Locate the cell with the specified text and output its (x, y) center coordinate. 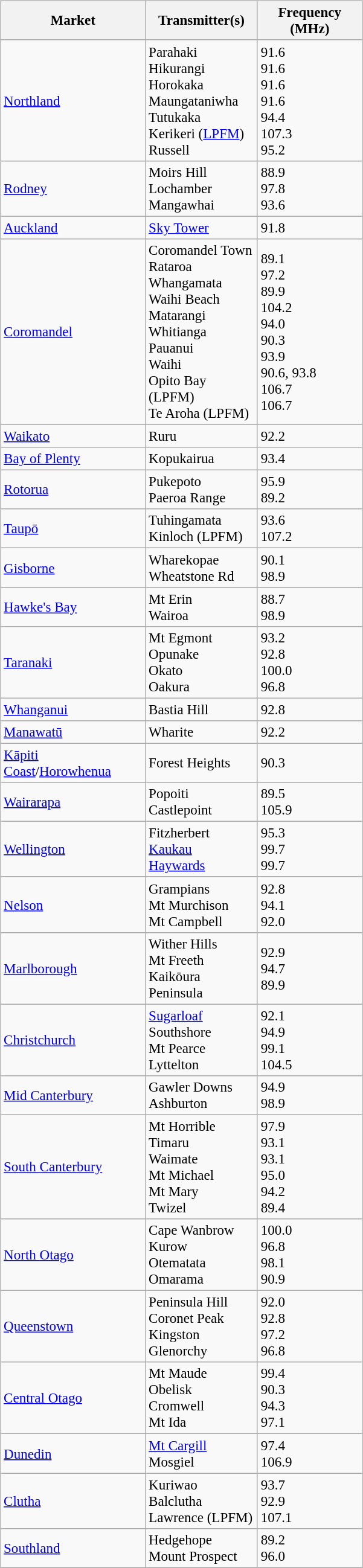
PukepotoPaeroa Range (202, 490)
Moirs HillLochamberMangawhai (202, 188)
WharekopaeWheatstone Rd (202, 568)
Cape WanbrowKurowOtematataOmarama (202, 1255)
93.292.8100.096.8 (309, 662)
90.198.9 (309, 568)
91.691.691.691.694.4107.395.2 (309, 100)
HedgehopeMount Prospect (202, 1548)
Northland (73, 100)
Wellington (73, 850)
90.3 (309, 763)
92.092.897.296.8 (309, 1327)
Rodney (73, 188)
Wairarapa (73, 802)
Mt MaudeObelisk Cromwell Mt Ida (202, 1398)
89.5 105.9 (309, 802)
88.798.9 (309, 607)
Coromandel (73, 332)
Auckland (73, 228)
94.998.9 (309, 1095)
Gawler DownsAshburton (202, 1095)
Forest Heights (202, 763)
91.8 (309, 228)
Christchurch (73, 1040)
ParahakiHikurangiHorokakaMaungataniwhaTutukakaKerikeri (LPFM)Russell (202, 100)
Mt Cargill Mosgiel (202, 1454)
Ruru (202, 436)
93.4 (309, 459)
Taupō (73, 529)
Frequency (MHz) (309, 21)
Coromandel TownRataroaWhangamataWaihi BeachMatarangiWhitiangaPauanuiWaihiOpito Bay (LPFM)Te Aroha (LPFM) (202, 332)
Southland (73, 1548)
89.2 96.0 (309, 1548)
Transmitter(s) (202, 21)
FitzherbertKaukauHaywards (202, 850)
Grampians Mt Murchison Mt Campbell (202, 904)
South Canterbury (73, 1166)
SugarloafSouthshoreMt PearceLyttelton (202, 1040)
Peninsula HillCoronet PeakKingstonGlenorchy (202, 1327)
Central Otago (73, 1398)
Kāpiti Coast/Horowhenua (73, 763)
97.4 106.9 (309, 1454)
92.8 94.192.0 (309, 904)
88.997.893.6 (309, 188)
Rotorua (73, 490)
Nelson (73, 904)
89.1 97.2 89.9 104.2 94.0 90.3 93.9 90.6, 93.8106.7106.7 (309, 332)
95.399.799.7 (309, 850)
93.6107.2 (309, 529)
Market (73, 21)
Hawke's Bay (73, 607)
Manawatū (73, 732)
97.993.1 93.195.094.289.4 (309, 1166)
Sky Tower (202, 228)
Kopukairua (202, 459)
TuhingamataKinloch (LPFM) (202, 529)
Bay of Plenty (73, 459)
Mt HorribleTimaruWaimateMt MichaelMt MaryTwizel (202, 1166)
Wharite (202, 732)
Whanganui (73, 709)
Mt EgmontOpunakeOkatoOakura (202, 662)
92.994.789.9 (309, 968)
PopoitiCastlepoint (202, 802)
Queenstown (73, 1327)
Marlborough (73, 968)
Gisborne (73, 568)
Taranaki (73, 662)
92.8 (309, 709)
Dunedin (73, 1454)
Wither HillsMt FreethKaikōura Peninsula (202, 968)
North Otago (73, 1255)
95.9 89.2 (309, 490)
93.7 92.9 107.1 (309, 1501)
92.194.9 99.1104.5 (309, 1040)
Mid Canterbury (73, 1095)
Waikato (73, 436)
99.490.394.3 97.1 (309, 1398)
Bastia Hill (202, 709)
KuriwaoBalcluthaLawrence (LPFM) (202, 1501)
100.096.898.190.9 (309, 1255)
Mt ErinWairoa (202, 607)
Clutha (73, 1501)
